Output the (X, Y) coordinate of the center of the cell containing the given text.  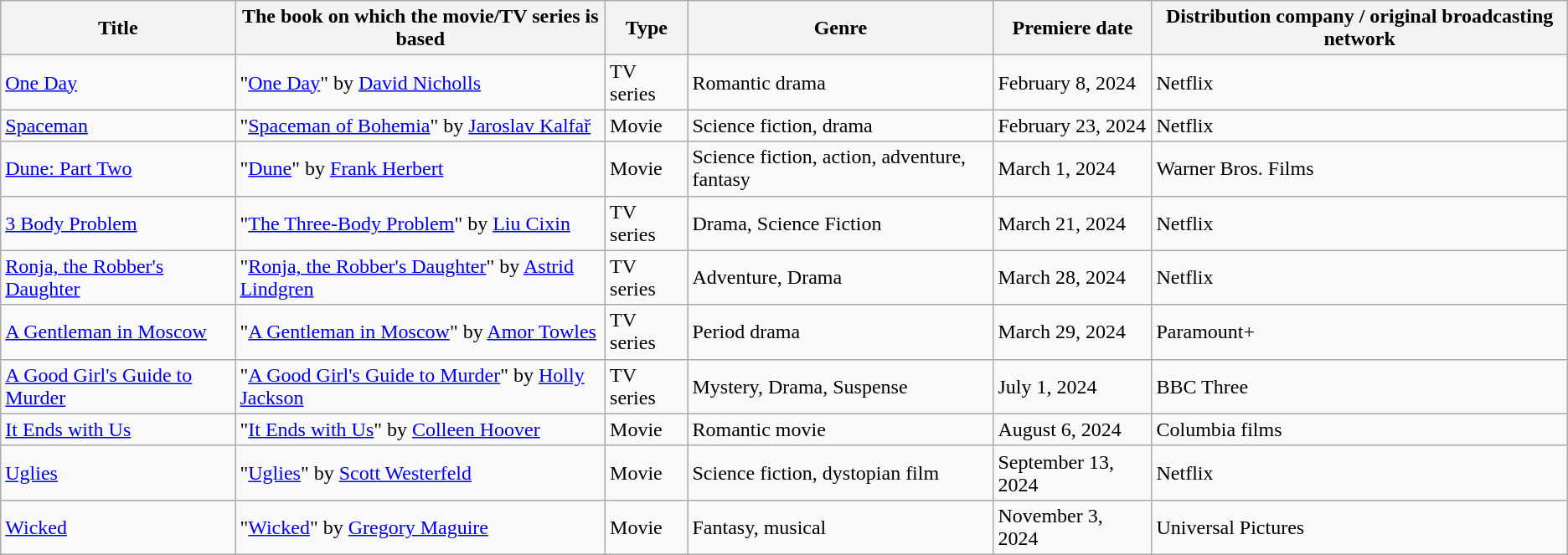
Title (118, 28)
Adventure, Drama (841, 278)
It Ends with Us (118, 429)
September 13, 2024 (1072, 472)
"One Day" by David Nicholls (420, 82)
Warner Bros. Films (1359, 169)
July 1, 2024 (1072, 387)
Uglies (118, 472)
Columbia films (1359, 429)
Paramount+ (1359, 331)
Fantasy, musical (841, 527)
March 28, 2024 (1072, 278)
The book on which the movie/TV series is based (420, 28)
Science fiction, action, adventure, fantasy (841, 169)
Science fiction, dystopian film (841, 472)
A Gentleman in Moscow (118, 331)
One Day (118, 82)
February 23, 2024 (1072, 126)
March 29, 2024 (1072, 331)
Genre (841, 28)
"The Three-Body Problem" by Liu Cixin (420, 223)
March 21, 2024 (1072, 223)
August 6, 2024 (1072, 429)
"Dune" by Frank Herbert (420, 169)
"Spaceman of Bohemia" by Jaroslav Kalfař (420, 126)
Romantic movie (841, 429)
Period drama (841, 331)
3 Body Problem (118, 223)
"Wicked" by Gregory Maguire (420, 527)
Ronja, the Robber's Daughter (118, 278)
Dune: Part Two (118, 169)
Distribution company / original broadcasting network (1359, 28)
"A Gentleman in Moscow" by Amor Towles (420, 331)
Romantic drama (841, 82)
Universal Pictures (1359, 527)
Science fiction, drama (841, 126)
"Ronja, the Robber's Daughter" by Astrid Lindgren (420, 278)
"A Good Girl's Guide to Murder" by Holly Jackson (420, 387)
"Uglies" by Scott Westerfeld (420, 472)
Wicked (118, 527)
"It Ends with Us" by Colleen Hoover (420, 429)
November 3, 2024 (1072, 527)
Drama, Science Fiction (841, 223)
Mystery, Drama, Suspense (841, 387)
Spaceman (118, 126)
Premiere date (1072, 28)
February 8, 2024 (1072, 82)
Type (647, 28)
March 1, 2024 (1072, 169)
A Good Girl's Guide to Murder (118, 387)
BBC Three (1359, 387)
